Extract the [x, y] coordinate from the center of the cell holding the provided text.  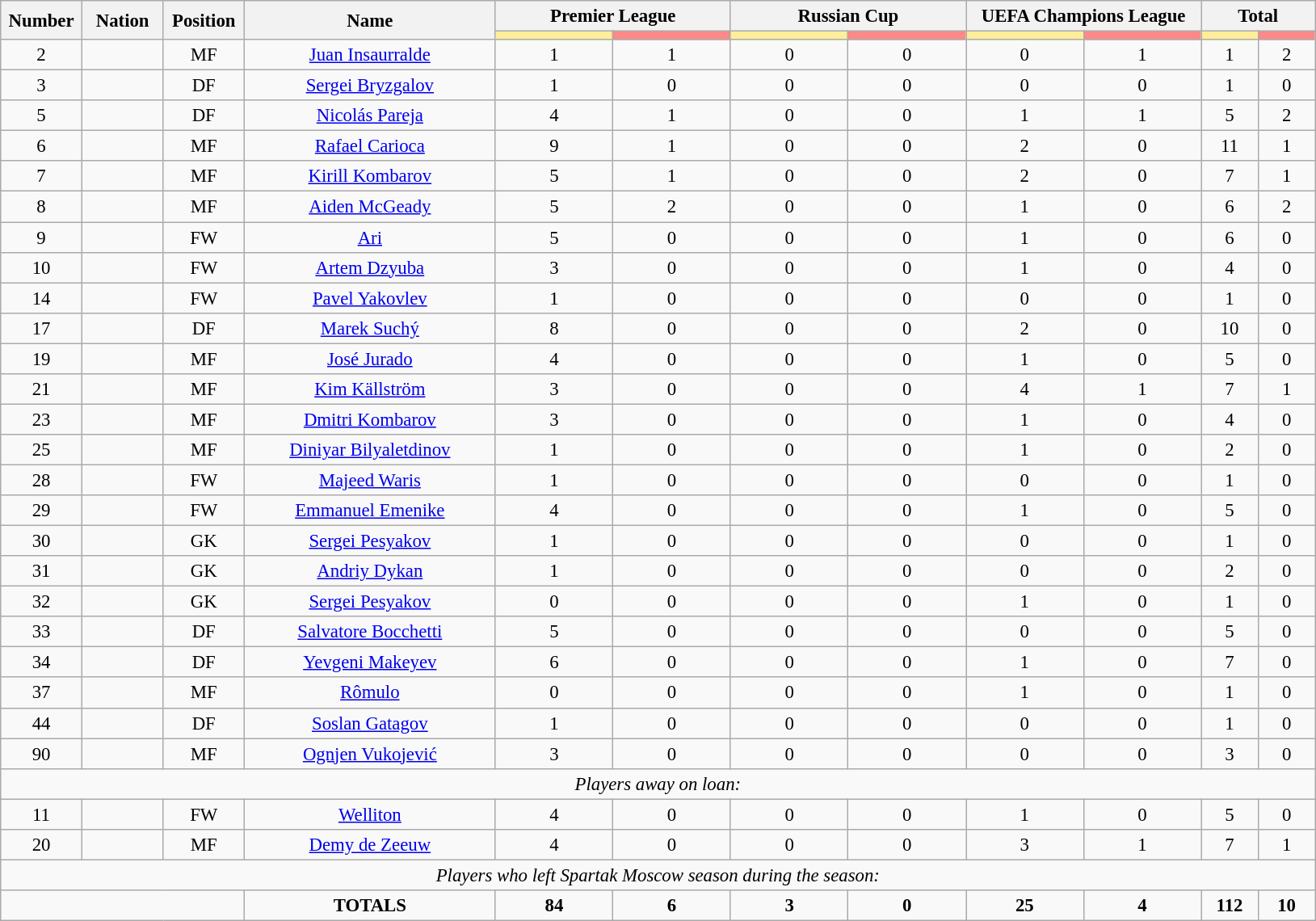
Name [370, 20]
17 [42, 328]
37 [42, 693]
Rômulo [370, 693]
28 [42, 480]
29 [42, 511]
32 [42, 602]
23 [42, 419]
20 [42, 845]
Total [1259, 16]
Premier League [612, 16]
Rafael Carioca [370, 146]
Artem Dzyuba [370, 267]
Nation [123, 20]
Aiden McGeady [370, 207]
Juan Insaurralde [370, 55]
Emmanuel Emenike [370, 511]
Number [42, 20]
Players who left Spartak Moscow season during the season: [658, 875]
Andriy Dykan [370, 571]
44 [42, 723]
Ari [370, 238]
19 [42, 359]
Demy de Zeeuw [370, 845]
34 [42, 662]
30 [42, 541]
Soslan Gatagov [370, 723]
112 [1230, 906]
Welliton [370, 814]
Kirill Kombarov [370, 177]
UEFA Champions League [1084, 16]
14 [42, 298]
90 [42, 754]
Kim Källström [370, 389]
Majeed Waris [370, 480]
31 [42, 571]
José Jurado [370, 359]
Yevgeni Makeyev [370, 662]
Dmitri Kombarov [370, 419]
21 [42, 389]
Nicolás Pareja [370, 116]
Marek Suchý [370, 328]
Pavel Yakovlev [370, 298]
Position [204, 20]
Ognjen Vukojević [370, 754]
Players away on loan: [658, 784]
Sergei Bryzgalov [370, 86]
Russian Cup [848, 16]
33 [42, 632]
TOTALS [370, 906]
Diniyar Bilyaletdinov [370, 450]
Salvatore Bocchetti [370, 632]
84 [554, 906]
